Detect which cell encompasses the target text, then output its [x, y] center coordinate. 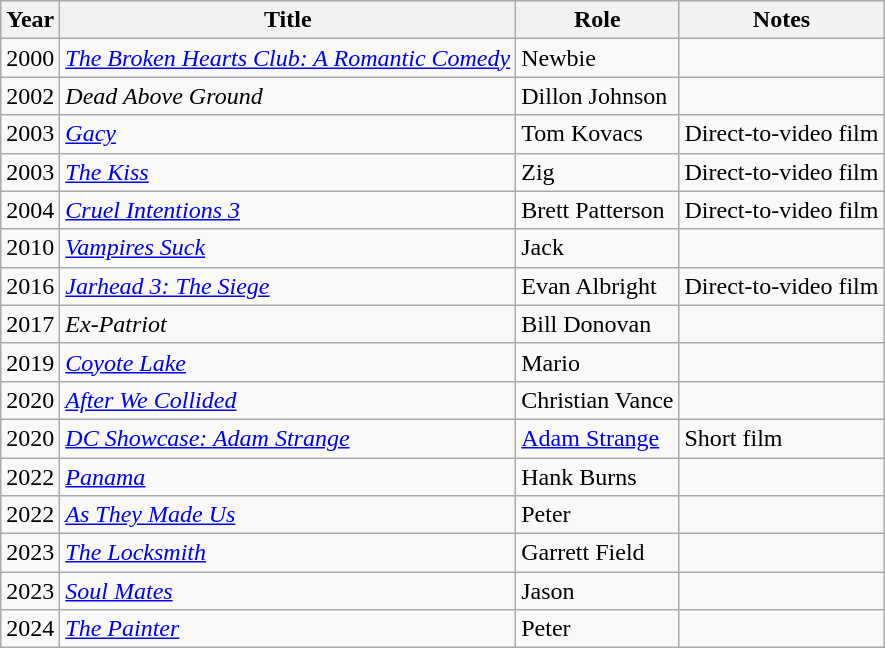
Garrett Field [598, 553]
Brett Patterson [598, 210]
Panama [288, 477]
Gacy [288, 134]
Soul Mates [288, 591]
2010 [30, 248]
Jason [598, 591]
As They Made Us [288, 515]
Jack [598, 248]
2002 [30, 96]
Year [30, 20]
Title [288, 20]
Newbie [598, 58]
2019 [30, 362]
Tom Kovacs [598, 134]
Bill Donovan [598, 324]
Evan Albright [598, 286]
2000 [30, 58]
2016 [30, 286]
Cruel Intentions 3 [288, 210]
The Locksmith [288, 553]
2024 [30, 629]
DC Showcase: Adam Strange [288, 438]
Adam Strange [598, 438]
After We Collided [288, 400]
Christian Vance [598, 400]
Mario [598, 362]
The Broken Hearts Club: A Romantic Comedy [288, 58]
Jarhead 3: The Siege [288, 286]
Notes [782, 20]
The Kiss [288, 172]
Short film [782, 438]
Zig [598, 172]
Vampires Suck [288, 248]
Dillon Johnson [598, 96]
Hank Burns [598, 477]
Role [598, 20]
2017 [30, 324]
Coyote Lake [288, 362]
Ex-Patriot [288, 324]
The Painter [288, 629]
Dead Above Ground [288, 96]
2004 [30, 210]
